For the text-containing cell, return its midpoint in (x, y) coordinate format. 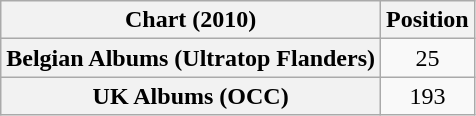
Belgian Albums (Ultratop Flanders) (191, 58)
Chart (2010) (191, 20)
193 (428, 96)
25 (428, 58)
Position (428, 20)
UK Albums (OCC) (191, 96)
